From the cell containing the given text, extract its center point as [x, y] coordinate. 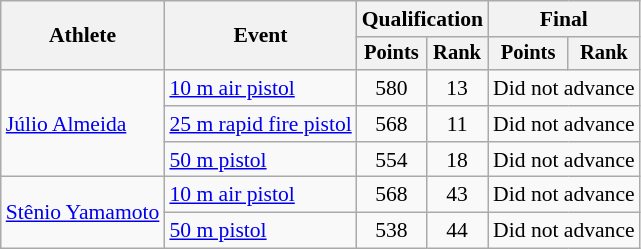
18 [457, 160]
538 [392, 231]
Athlete [83, 36]
Júlio Almeida [83, 124]
Event [260, 36]
43 [457, 195]
25 m rapid fire pistol [260, 124]
Final [564, 19]
554 [392, 160]
580 [392, 88]
Qualification [422, 19]
44 [457, 231]
Stênio Yamamoto [83, 212]
11 [457, 124]
13 [457, 88]
